Scan for the cell matching the given text and deliver its (x, y) coordinate at center. 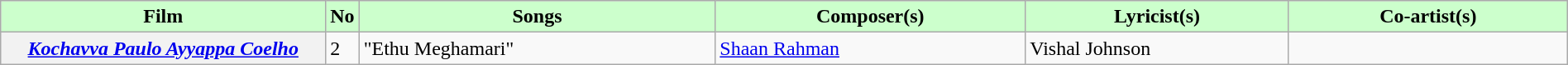
Composer(s) (870, 17)
2 (342, 48)
Lyricist(s) (1158, 17)
Co-artist(s) (1427, 17)
"Ethu Meghamari" (538, 48)
No (342, 17)
Shaan Rahman (870, 48)
Vishal Johnson (1158, 48)
Songs (538, 17)
Kochavva Paulo Ayyappa Coelho (164, 48)
Film (164, 17)
